From the cell containing the given text, extract its center point as [X, Y] coordinate. 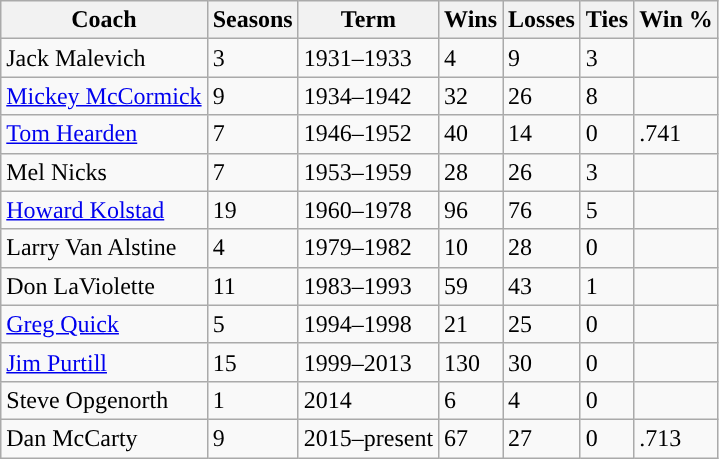
43 [542, 286]
Tom Hearden [104, 134]
59 [471, 286]
Term [368, 20]
15 [252, 362]
Greg Quick [104, 324]
27 [542, 438]
19 [252, 210]
2014 [368, 400]
2015–present [368, 438]
Win % [676, 20]
.741 [676, 134]
1934–1942 [368, 96]
25 [542, 324]
1960–1978 [368, 210]
Wins [471, 20]
1983–1993 [368, 286]
30 [542, 362]
14 [542, 134]
Seasons [252, 20]
10 [471, 248]
1931–1933 [368, 58]
Larry Van Alstine [104, 248]
1953–1959 [368, 172]
Don LaViolette [104, 286]
76 [542, 210]
Mickey McCormick [104, 96]
1946–1952 [368, 134]
1994–1998 [368, 324]
Howard Kolstad [104, 210]
6 [471, 400]
40 [471, 134]
32 [471, 96]
11 [252, 286]
21 [471, 324]
Ties [606, 20]
Coach [104, 20]
Jack Malevich [104, 58]
.713 [676, 438]
1999–2013 [368, 362]
130 [471, 362]
96 [471, 210]
Steve Opgenorth [104, 400]
1979–1982 [368, 248]
Mel Nicks [104, 172]
67 [471, 438]
8 [606, 96]
Jim Purtill [104, 362]
Losses [542, 20]
Dan McCarty [104, 438]
